Determine the (x, y) coordinate at the center of the cell enclosing the given text.  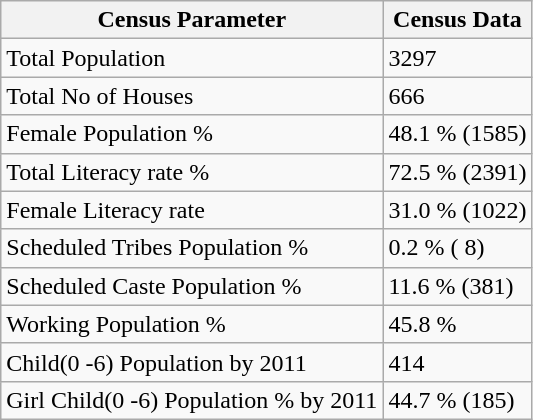
Female Literacy rate (192, 210)
666 (458, 96)
Working Population % (192, 324)
Girl Child(0 -6) Population % by 2011 (192, 400)
48.1 % (1585) (458, 134)
Child(0 -6) Population by 2011 (192, 362)
72.5 % (2391) (458, 172)
Scheduled Caste Population % (192, 286)
44.7 % (185) (458, 400)
Census Parameter (192, 20)
0.2 % ( 8) (458, 248)
414 (458, 362)
45.8 % (458, 324)
11.6 % (381) (458, 286)
Census Data (458, 20)
31.0 % (1022) (458, 210)
Total Population (192, 58)
Scheduled Tribes Population % (192, 248)
Total Literacy rate % (192, 172)
3297 (458, 58)
Total No of Houses (192, 96)
Female Population % (192, 134)
